Search for the cell housing the specified text and yield its [X, Y] center coordinate. 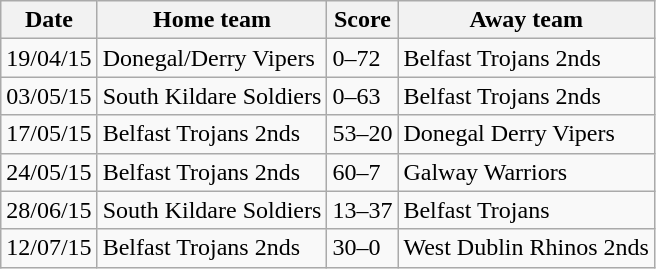
12/07/15 [49, 248]
0–72 [362, 58]
19/04/15 [49, 58]
Donegal/Derry Vipers [212, 58]
Score [362, 20]
West Dublin Rhinos 2nds [526, 248]
24/05/15 [49, 172]
60–7 [362, 172]
Home team [212, 20]
17/05/15 [49, 134]
Date [49, 20]
13–37 [362, 210]
03/05/15 [49, 96]
53–20 [362, 134]
Belfast Trojans [526, 210]
0–63 [362, 96]
Away team [526, 20]
28/06/15 [49, 210]
Galway Warriors [526, 172]
30–0 [362, 248]
Donegal Derry Vipers [526, 134]
